Extract the (x, y) coordinate from the center of the cell holding the provided text.  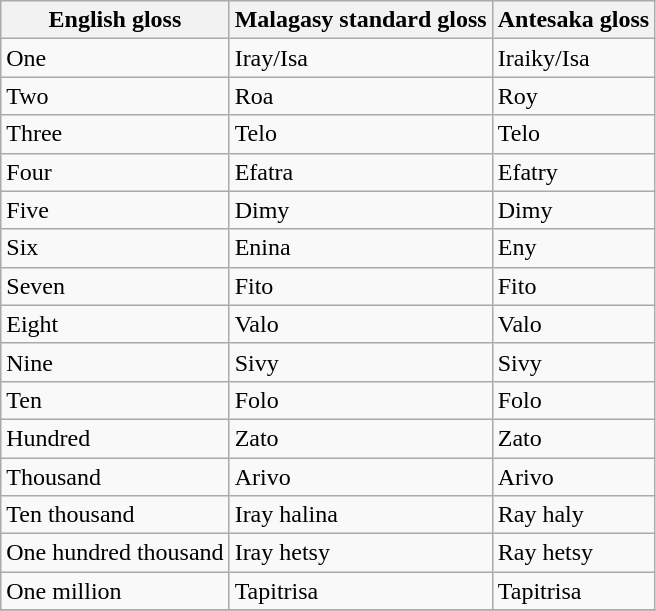
Antesaka gloss (573, 20)
English gloss (115, 20)
Malagasy standard gloss (360, 20)
One (115, 58)
Roy (573, 96)
Iray halina (360, 515)
Six (115, 248)
Roa (360, 96)
Iray/Isa (360, 58)
Five (115, 210)
Eight (115, 324)
Thousand (115, 477)
One million (115, 591)
Four (115, 172)
Efatry (573, 172)
Ten (115, 400)
Two (115, 96)
Seven (115, 286)
Hundred (115, 438)
Ray haly (573, 515)
Efatra (360, 172)
Eny (573, 248)
Enina (360, 248)
One hundred thousand (115, 553)
Ray hetsy (573, 553)
Ten thousand (115, 515)
Iraiky/Isa (573, 58)
Nine (115, 362)
Three (115, 134)
Iray hetsy (360, 553)
